Return (X, Y) of the center of cell containing provided text 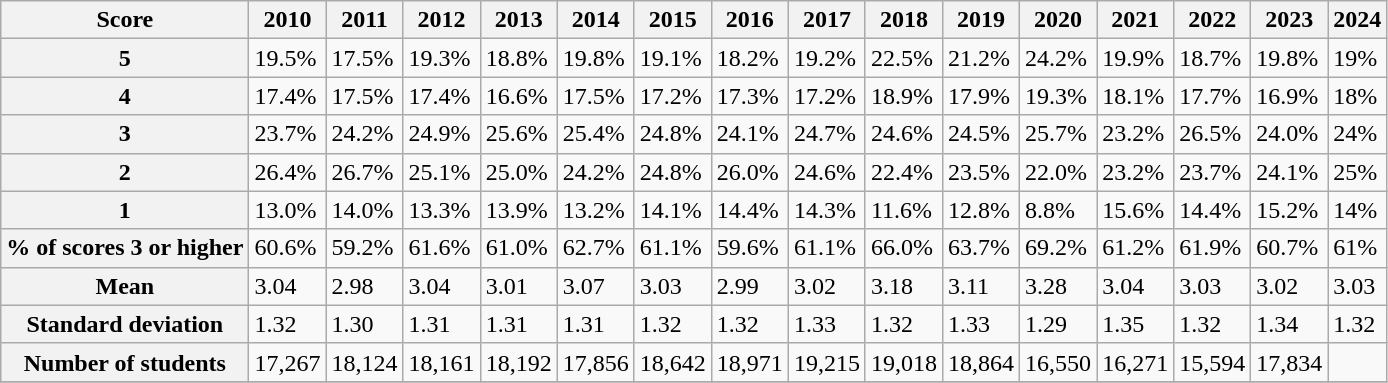
2.98 (364, 286)
18,642 (672, 362)
4 (125, 96)
60.6% (288, 248)
18.1% (1136, 96)
2015 (672, 20)
19.5% (288, 58)
24.5% (980, 134)
13.3% (442, 210)
22.0% (1058, 172)
17,267 (288, 362)
69.2% (1058, 248)
22.4% (904, 172)
25% (1358, 172)
26.0% (750, 172)
18% (1358, 96)
19,215 (826, 362)
3.11 (980, 286)
13.2% (596, 210)
14.1% (672, 210)
14% (1358, 210)
18,161 (442, 362)
Mean (125, 286)
% of scores 3 or higher (125, 248)
2013 (518, 20)
2019 (980, 20)
2017 (826, 20)
61.0% (518, 248)
26.4% (288, 172)
3.07 (596, 286)
2021 (1136, 20)
16.6% (518, 96)
25.6% (518, 134)
66.0% (904, 248)
14.3% (826, 210)
61% (1358, 248)
Score (125, 20)
18.7% (1212, 58)
16,550 (1058, 362)
2016 (750, 20)
2014 (596, 20)
17.9% (980, 96)
17,834 (1290, 362)
Number of students (125, 362)
2011 (364, 20)
59.2% (364, 248)
15,594 (1212, 362)
61.9% (1212, 248)
1.29 (1058, 324)
63.7% (980, 248)
59.6% (750, 248)
18,971 (750, 362)
3 (125, 134)
15.6% (1136, 210)
62.7% (596, 248)
24.7% (826, 134)
17,856 (596, 362)
5 (125, 58)
18.9% (904, 96)
13.0% (288, 210)
1.30 (364, 324)
25.4% (596, 134)
19.9% (1136, 58)
18,864 (980, 362)
19.2% (826, 58)
61.2% (1136, 248)
2010 (288, 20)
60.7% (1290, 248)
26.5% (1212, 134)
3.18 (904, 286)
24.9% (442, 134)
25.7% (1058, 134)
19,018 (904, 362)
18.8% (518, 58)
2023 (1290, 20)
2022 (1212, 20)
3.01 (518, 286)
18,192 (518, 362)
19.1% (672, 58)
16,271 (1136, 362)
61.6% (442, 248)
3.28 (1058, 286)
2012 (442, 20)
16.9% (1290, 96)
24% (1358, 134)
2.99 (750, 286)
11.6% (904, 210)
21.2% (980, 58)
2024 (1358, 20)
24.0% (1290, 134)
2018 (904, 20)
Standard deviation (125, 324)
8.8% (1058, 210)
17.3% (750, 96)
14.0% (364, 210)
15.2% (1290, 210)
18.2% (750, 58)
1.34 (1290, 324)
18,124 (364, 362)
26.7% (364, 172)
1.35 (1136, 324)
13.9% (518, 210)
2 (125, 172)
22.5% (904, 58)
25.1% (442, 172)
12.8% (980, 210)
17.7% (1212, 96)
2020 (1058, 20)
25.0% (518, 172)
19% (1358, 58)
23.5% (980, 172)
1 (125, 210)
